Determine the (X, Y) coordinate at the center of the cell enclosing the given text.  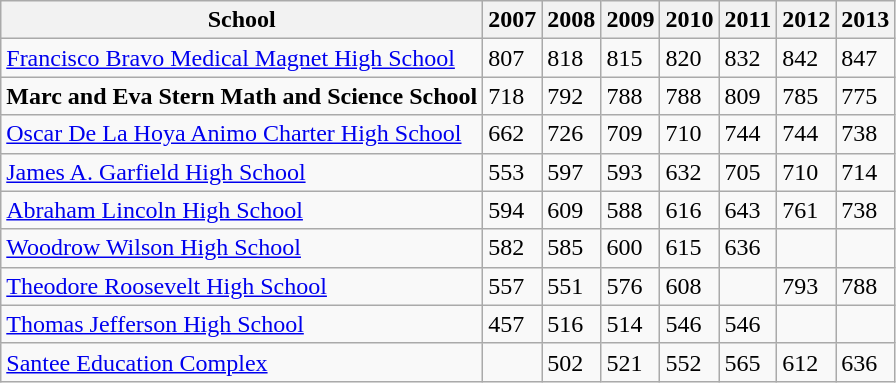
553 (512, 172)
Abraham Lincoln High School (242, 210)
Oscar De La Hoya Animo Charter High School (242, 134)
809 (748, 96)
2011 (748, 20)
597 (572, 172)
Francisco Bravo Medical Magnet High School (242, 58)
502 (572, 362)
588 (630, 210)
832 (748, 58)
612 (806, 362)
709 (630, 134)
557 (512, 286)
565 (748, 362)
Theodore Roosevelt High School (242, 286)
2007 (512, 20)
School (242, 20)
Marc and Eva Stern Math and Science School (242, 96)
Santee Education Complex (242, 362)
705 (748, 172)
600 (630, 248)
761 (806, 210)
Thomas Jefferson High School (242, 324)
551 (572, 286)
2010 (690, 20)
585 (572, 248)
718 (512, 96)
593 (630, 172)
662 (512, 134)
608 (690, 286)
643 (748, 210)
785 (806, 96)
842 (806, 58)
775 (866, 96)
516 (572, 324)
2009 (630, 20)
714 (866, 172)
2008 (572, 20)
616 (690, 210)
815 (630, 58)
James A. Garfield High School (242, 172)
792 (572, 96)
847 (866, 58)
793 (806, 286)
514 (630, 324)
521 (630, 362)
615 (690, 248)
2012 (806, 20)
576 (630, 286)
609 (572, 210)
807 (512, 58)
582 (512, 248)
2013 (866, 20)
726 (572, 134)
594 (512, 210)
457 (512, 324)
820 (690, 58)
Woodrow Wilson High School (242, 248)
818 (572, 58)
552 (690, 362)
632 (690, 172)
